Pinpoint the cell where the given text exists, returning its (x, y) midpoint coordinate. 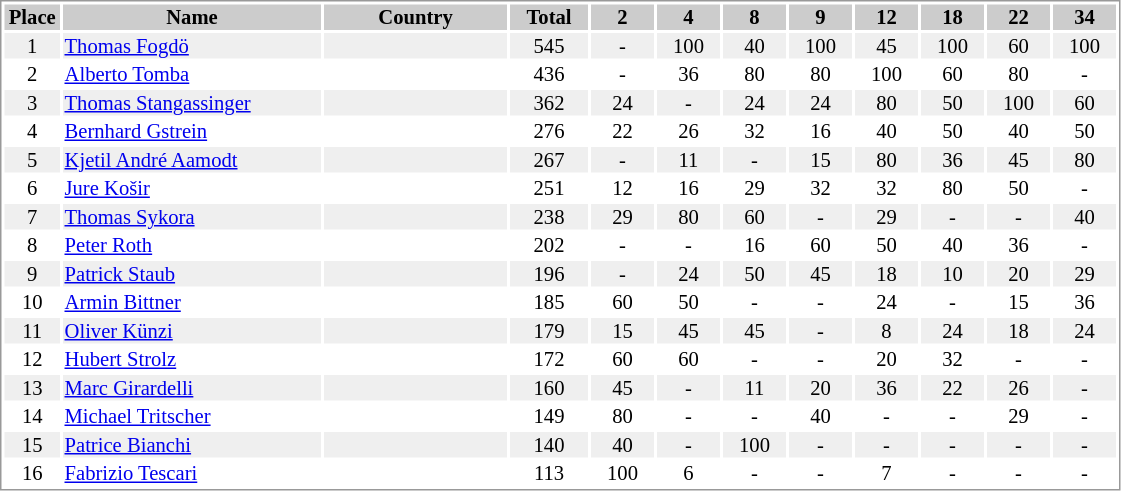
Hubert Strolz (192, 359)
545 (549, 46)
Peter Roth (192, 245)
14 (32, 417)
Country (416, 17)
Jure Košir (192, 189)
251 (549, 189)
1 (32, 46)
5 (32, 160)
Alberto Tomba (192, 75)
238 (549, 217)
Name (192, 17)
362 (549, 103)
Marc Girardelli (192, 388)
Fabrizio Tescari (192, 473)
149 (549, 417)
Patrick Staub (192, 274)
179 (549, 331)
13 (32, 388)
Oliver Künzi (192, 331)
Place (32, 17)
113 (549, 473)
196 (549, 274)
185 (549, 303)
Bernhard Gstrein (192, 131)
Patrice Bianchi (192, 445)
202 (549, 245)
Michael Tritscher (192, 417)
276 (549, 131)
436 (549, 75)
Kjetil André Aamodt (192, 160)
Thomas Fogdö (192, 46)
140 (549, 445)
160 (549, 388)
Total (549, 17)
Thomas Sykora (192, 217)
34 (1084, 17)
Armin Bittner (192, 303)
Thomas Stangassinger (192, 103)
3 (32, 103)
267 (549, 160)
172 (549, 359)
